Find where the given text appears and provide that cell's center as (x, y) coordinate. 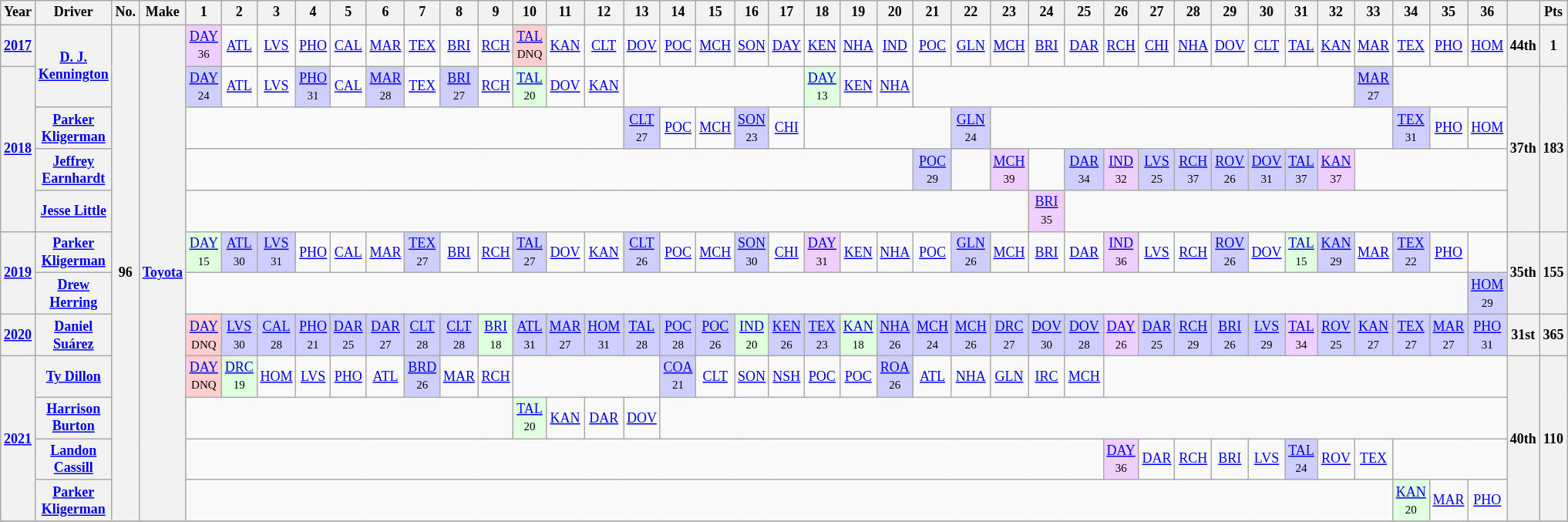
SON23 (752, 128)
CLT27 (642, 128)
BRD26 (422, 376)
2021 (19, 438)
34 (1411, 12)
BRI27 (459, 87)
35th (1523, 273)
POC28 (678, 335)
DAY15 (204, 252)
MCH24 (933, 335)
TEX22 (1411, 252)
6 (385, 12)
Year (19, 12)
Jeffrey Earnhardt (73, 170)
SON30 (752, 252)
Drew Herring (73, 294)
4 (313, 12)
5 (348, 12)
10 (530, 12)
22 (971, 12)
KAN29 (1336, 252)
IND (895, 45)
ROA26 (895, 376)
GLN26 (971, 252)
TEX31 (1411, 128)
TEX23 (822, 335)
17 (786, 12)
DAR27 (385, 335)
KEN26 (786, 335)
29 (1230, 12)
3 (276, 12)
36 (1488, 12)
31st (1523, 335)
TALDNQ (530, 45)
12 (604, 12)
35 (1449, 12)
KAN37 (1336, 170)
TAL28 (642, 335)
2019 (19, 273)
27 (1156, 12)
24 (1047, 12)
PHO21 (313, 335)
Pts (1553, 12)
IND20 (752, 335)
DAY13 (822, 87)
MCH39 (1009, 170)
DAY24 (204, 87)
44th (1523, 45)
2017 (19, 45)
MCH26 (971, 335)
30 (1267, 12)
DRC19 (239, 376)
LVS31 (276, 252)
BRI18 (496, 335)
DAR34 (1084, 170)
KAN27 (1374, 335)
32 (1336, 12)
ROV (1336, 460)
2018 (19, 150)
CLT26 (642, 252)
No. (125, 12)
ROV25 (1336, 335)
365 (1553, 335)
BRI35 (1047, 211)
11 (565, 12)
Daniel Suárez (73, 335)
LVS30 (239, 335)
DOV31 (1267, 170)
POC29 (933, 170)
23 (1009, 12)
TAL34 (1301, 335)
DAY31 (822, 252)
CAL28 (276, 335)
8 (459, 12)
MAR28 (385, 87)
HOM29 (1488, 294)
IND36 (1121, 252)
31 (1301, 12)
LVS29 (1267, 335)
TAL24 (1301, 460)
Make (162, 12)
TAL (1301, 45)
DRC27 (1009, 335)
Driver (73, 12)
TAL37 (1301, 170)
TAL15 (1301, 252)
20 (895, 12)
RCH29 (1193, 335)
28 (1193, 12)
TAL27 (530, 252)
DOV30 (1047, 335)
NSH (786, 376)
110 (1553, 438)
21 (933, 12)
ATL30 (239, 252)
25 (1084, 12)
POC26 (715, 335)
7 (422, 12)
KAN18 (858, 335)
33 (1374, 12)
BRI26 (1230, 335)
155 (1553, 273)
13 (642, 12)
183 (1553, 150)
2020 (19, 335)
Landon Cassill (73, 460)
16 (752, 12)
COA21 (678, 376)
KAN20 (1411, 500)
Toyota (162, 273)
D. J. Kennington (73, 66)
15 (715, 12)
LVS25 (1156, 170)
DAY (786, 45)
18 (822, 12)
Jesse Little (73, 211)
Harrison Burton (73, 418)
96 (125, 273)
19 (858, 12)
40th (1523, 438)
RCH37 (1193, 170)
HOM31 (604, 335)
IRC (1047, 376)
DAY26 (1121, 335)
26 (1121, 12)
NHA26 (895, 335)
2 (239, 12)
DOV28 (1084, 335)
37th (1523, 150)
IND32 (1121, 170)
ATL31 (530, 335)
Ty Dillon (73, 376)
14 (678, 12)
9 (496, 12)
GLN24 (971, 128)
